Extract the [x, y] coordinate from the center of the cell holding the provided text.  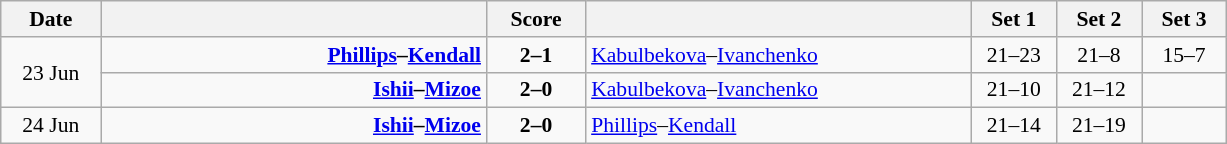
24 Jun [51, 126]
Set 2 [1098, 19]
15–7 [1184, 55]
23 Jun [51, 72]
Date [51, 19]
21–23 [1014, 55]
Score [536, 19]
21–10 [1014, 90]
2–1 [536, 55]
21–8 [1098, 55]
Set 3 [1184, 19]
21–14 [1014, 126]
21–12 [1098, 90]
Set 1 [1014, 19]
21–19 [1098, 126]
